Return (X, Y) of the center of cell containing provided text 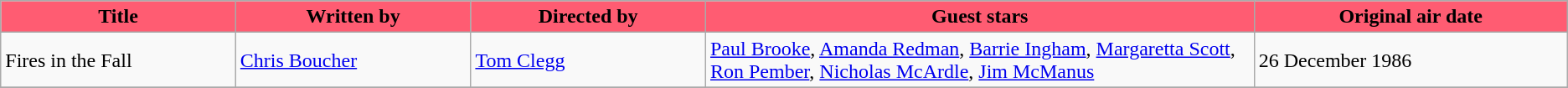
Title (119, 17)
Fires in the Fall (119, 60)
Paul Brooke, Amanda Redman, Barrie Ingham, Margaretta Scott, Ron Pember, Nicholas McArdle, Jim McManus (980, 60)
Chris Boucher (353, 60)
26 December 1986 (1411, 60)
Tom Clegg (588, 60)
Guest stars (980, 17)
Original air date (1411, 17)
Directed by (588, 17)
Written by (353, 17)
